Output the [X, Y] coordinate of the center of the cell containing the given text.  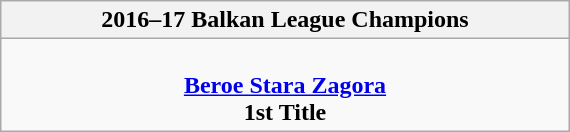
Beroe Stara Zagora1st Title [284, 85]
2016–17 Balkan League Champions [284, 20]
